Return the [X, Y] coordinate for the center point of the cell that contains the specified text.  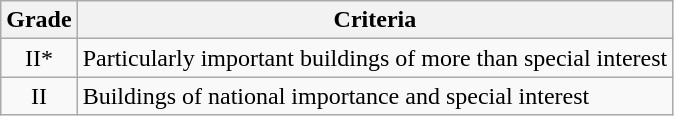
Buildings of national importance and special interest [375, 96]
Criteria [375, 20]
Grade [39, 20]
II [39, 96]
Particularly important buildings of more than special interest [375, 58]
II* [39, 58]
